Pinpoint the cell where the given text exists, returning its (X, Y) midpoint coordinate. 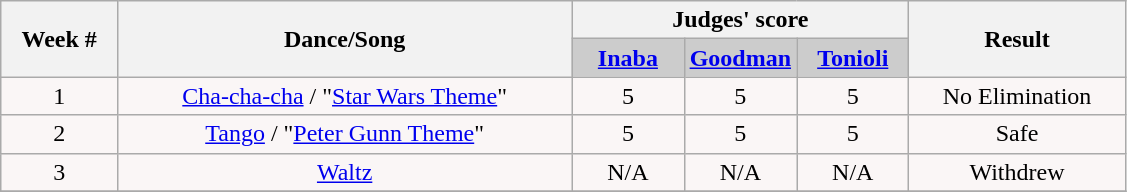
Goodman (740, 58)
Result (1017, 39)
Tonioli (853, 58)
2 (60, 134)
Cha-cha-cha / "Star Wars Theme" (345, 96)
Tango / "Peter Gunn Theme" (345, 134)
1 (60, 96)
No Elimination (1017, 96)
Judges' score (740, 20)
Inaba (628, 58)
Safe (1017, 134)
Waltz (345, 172)
Week # (60, 39)
Dance/Song (345, 39)
3 (60, 172)
Withdrew (1017, 172)
